Extract the (x, y) coordinate from the center of the cell holding the provided text.  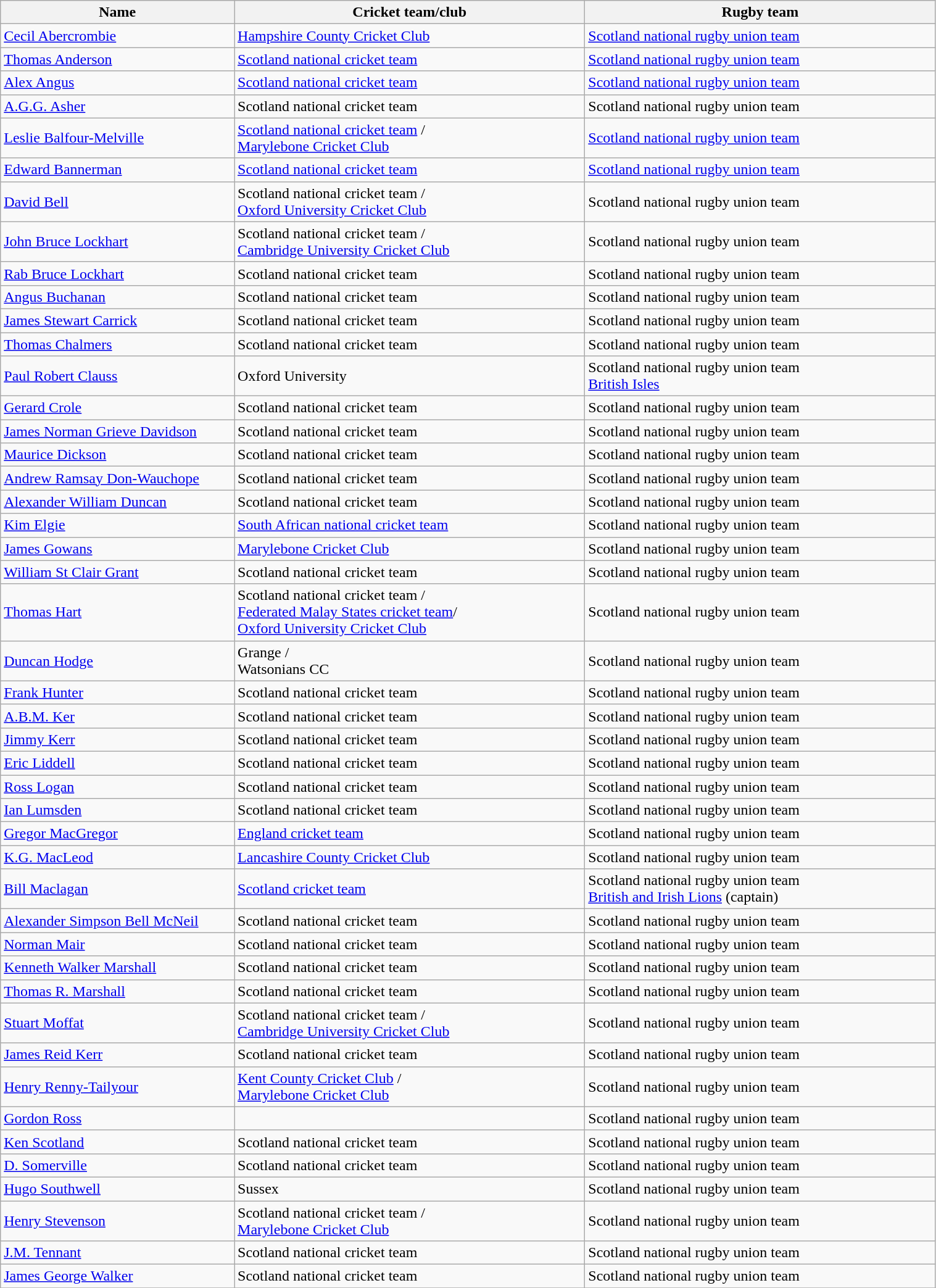
Grange / Watsonians CC (410, 660)
Lancashire County Cricket Club (410, 857)
D. Somerville (117, 1165)
Marylebone Cricket Club (410, 549)
Paul Robert Clauss (117, 376)
David Bell (117, 201)
Thomas Hart (117, 612)
Cecil Abercrombie (117, 36)
Scotland cricket team (410, 889)
Kenneth Walker Marshall (117, 968)
Alexander William Duncan (117, 502)
Hugo Southwell (117, 1189)
Stuart Moffat (117, 1023)
Scotland national cricket team / Oxford University Cricket Club (410, 201)
Frank Hunter (117, 692)
Thomas Chalmers (117, 344)
Kent County Cricket Club / Marylebone Cricket Club (410, 1086)
James Reid Kerr (117, 1055)
A.G.G. Asher (117, 106)
John Bruce Lockhart (117, 242)
Jimmy Kerr (117, 739)
Scotland national rugby union teamBritish Isles (760, 376)
Eric Liddell (117, 763)
Norman Mair (117, 944)
James Norman Grieve Davidson (117, 431)
William St Clair Grant (117, 572)
Thomas R. Marshall (117, 991)
Bill Maclagan (117, 889)
England cricket team (410, 834)
Alexander Simpson Bell McNeil (117, 921)
Henry Renny-Tailyour (117, 1086)
Oxford University (410, 376)
K.G. MacLeod (117, 857)
Scotland national cricket team / Federated Malay States cricket team/Oxford University Cricket Club (410, 612)
Alex Angus (117, 83)
Edward Bannerman (117, 170)
Name (117, 12)
Maurice Dickson (117, 455)
South African national cricket team (410, 525)
J.M. Tennant (117, 1253)
Hampshire County Cricket Club (410, 36)
Gerard Crole (117, 408)
Sussex (410, 1189)
Duncan Hodge (117, 660)
Ken Scotland (117, 1142)
Angus Buchanan (117, 297)
Leslie Balfour-Melville (117, 138)
Cricket team/club (410, 12)
Gregor MacGregor (117, 834)
Scotland national rugby union teamBritish and Irish Lions (captain) (760, 889)
Henry Stevenson (117, 1221)
A.B.M. Ker (117, 716)
Kim Elgie (117, 525)
Thomas Anderson (117, 59)
Ian Lumsden (117, 810)
Rab Bruce Lockhart (117, 273)
James George Walker (117, 1276)
Andrew Ramsay Don-Wauchope (117, 478)
Gordon Ross (117, 1118)
Rugby team (760, 12)
James Gowans (117, 549)
James Stewart Carrick (117, 320)
Ross Logan (117, 787)
